Find where the given text appears and provide that cell's center as (x, y) coordinate. 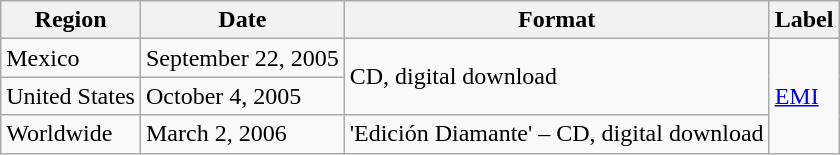
Mexico (71, 58)
Date (242, 20)
September 22, 2005 (242, 58)
Worldwide (71, 134)
Label (804, 20)
'Edición Diamante' – CD, digital download (556, 134)
United States (71, 96)
EMI (804, 96)
October 4, 2005 (242, 96)
CD, digital download (556, 77)
Format (556, 20)
March 2, 2006 (242, 134)
Region (71, 20)
